Determine the [x, y] coordinate at the center of the cell enclosing the given text.  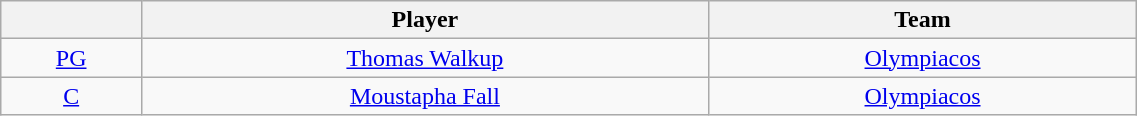
Player [426, 20]
C [72, 96]
PG [72, 58]
Team [922, 20]
Moustapha Fall [426, 96]
Thomas Walkup [426, 58]
